Identify which cell holds the provided text, then report its [X, Y] central coordinate. 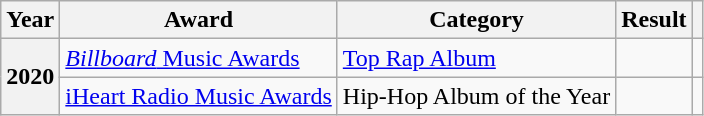
Award [198, 20]
Result [654, 20]
2020 [30, 77]
Billboard Music Awards [198, 58]
Year [30, 20]
Hip-Hop Album of the Year [476, 96]
Top Rap Album [476, 58]
iHeart Radio Music Awards [198, 96]
Category [476, 20]
